Capture the cell that displays the provided text and extract its [X, Y] central coordinate. 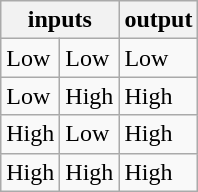
output [158, 20]
inputs [60, 20]
